Return (x, y) of the center of cell containing provided text 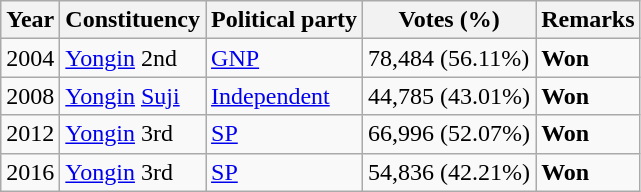
Yongin 2nd (133, 58)
2012 (30, 134)
44,785 (43.01%) (450, 96)
GNP (284, 58)
2004 (30, 58)
Remarks (588, 20)
2008 (30, 96)
Votes (%) (450, 20)
Yongin Suji (133, 96)
Independent (284, 96)
2016 (30, 172)
Year (30, 20)
78,484 (56.11%) (450, 58)
54,836 (42.21%) (450, 172)
Political party (284, 20)
Constituency (133, 20)
66,996 (52.07%) (450, 134)
